Determine the (x, y) coordinate at the center of the cell enclosing the given text.  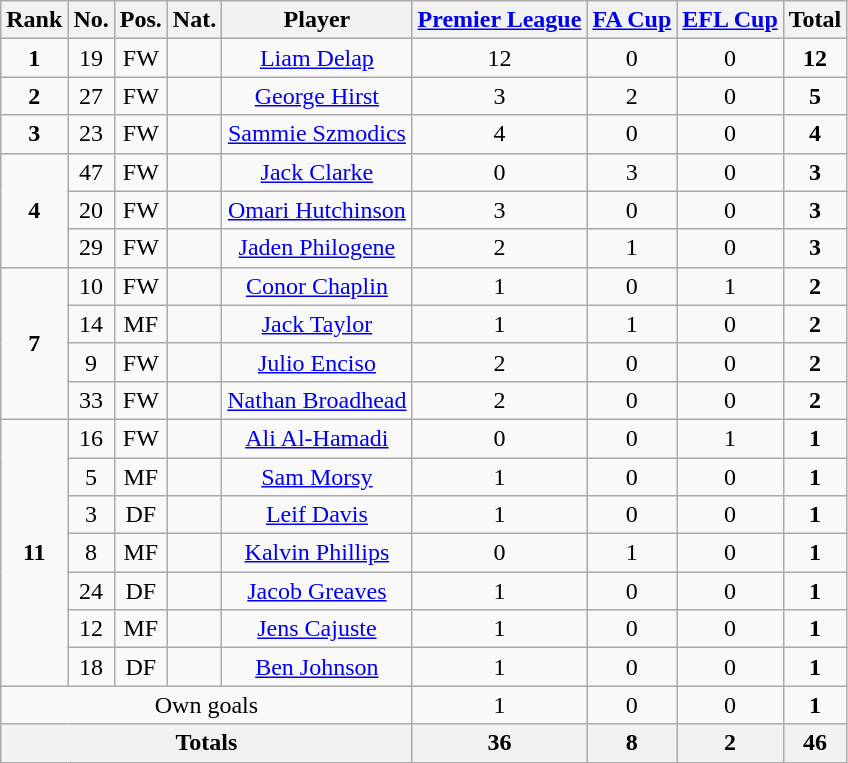
Nathan Broadhead (317, 400)
23 (91, 134)
19 (91, 58)
Total (815, 20)
11 (34, 552)
Jaden Philogene (317, 248)
29 (91, 248)
FA Cup (632, 20)
18 (91, 667)
Sam Morsy (317, 477)
33 (91, 400)
36 (500, 743)
Kalvin Phillips (317, 553)
No. (91, 20)
47 (91, 172)
Omari Hutchinson (317, 210)
Pos. (140, 20)
9 (91, 362)
Own goals (206, 705)
Ben Johnson (317, 667)
Premier League (500, 20)
Ali Al-Hamadi (317, 438)
16 (91, 438)
Jacob Greaves (317, 591)
7 (34, 343)
20 (91, 210)
EFL Cup (730, 20)
George Hirst (317, 96)
Rank (34, 20)
Jack Taylor (317, 324)
Jens Cajuste (317, 629)
24 (91, 591)
Nat. (194, 20)
Conor Chaplin (317, 286)
Leif Davis (317, 515)
Sammie Szmodics (317, 134)
14 (91, 324)
Totals (206, 743)
Liam Delap (317, 58)
46 (815, 743)
27 (91, 96)
Player (317, 20)
Julio Enciso (317, 362)
10 (91, 286)
Jack Clarke (317, 172)
